Locate the cell with the specified text and output its [x, y] center coordinate. 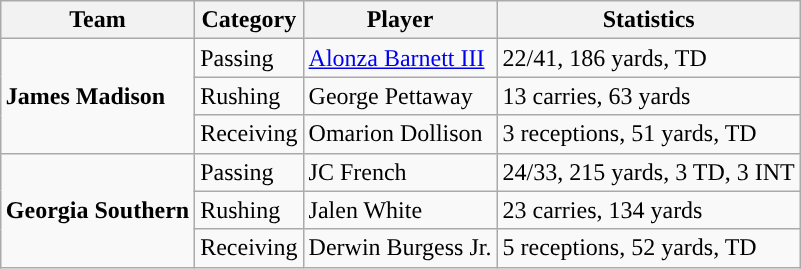
Alonza Barnett III [400, 58]
Team [97, 20]
Player [400, 20]
Jalen White [400, 210]
Category [249, 20]
3 receptions, 51 yards, TD [648, 134]
Derwin Burgess Jr. [400, 248]
13 carries, 63 yards [648, 96]
5 receptions, 52 yards, TD [648, 248]
24/33, 215 yards, 3 TD, 3 INT [648, 172]
Statistics [648, 20]
Omarion Dollison [400, 134]
James Madison [97, 96]
22/41, 186 yards, TD [648, 58]
JC French [400, 172]
23 carries, 134 yards [648, 210]
George Pettaway [400, 96]
Georgia Southern [97, 210]
